Determine the (X, Y) coordinate at the center of the cell enclosing the given text.  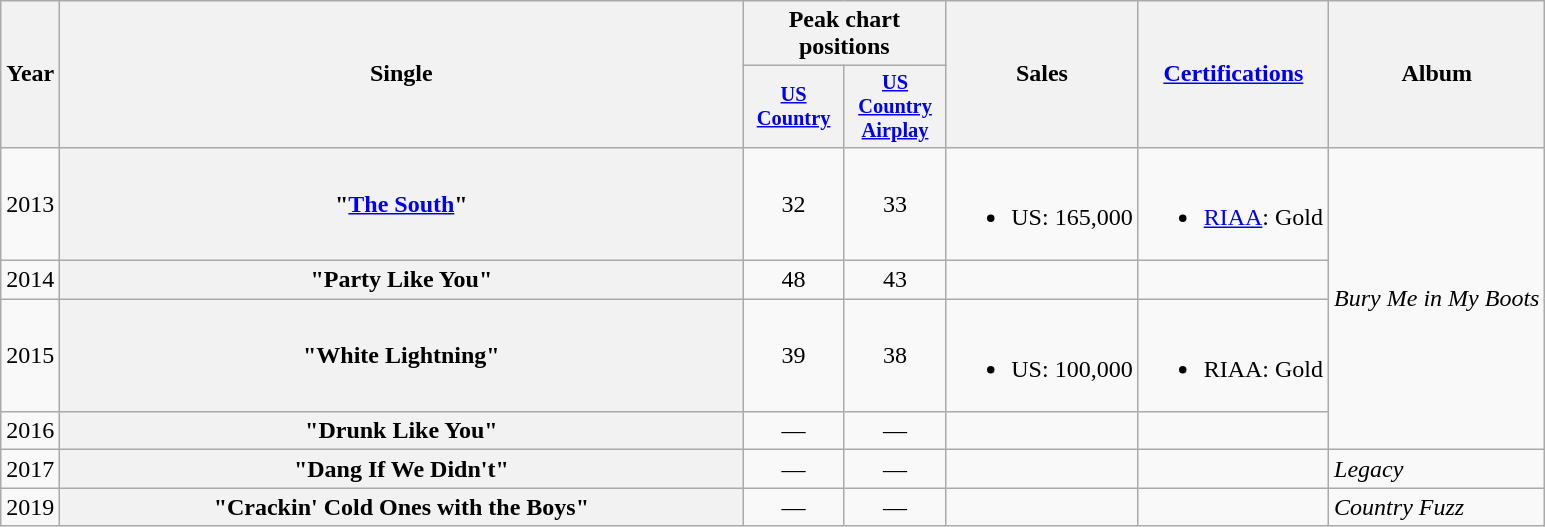
2014 (30, 280)
"Crackin' Cold Ones with the Boys" (402, 507)
32 (794, 204)
Country Fuzz (1437, 507)
2019 (30, 507)
Certifications (1233, 74)
2015 (30, 356)
Year (30, 74)
2016 (30, 431)
"Dang If We Didn't" (402, 469)
48 (794, 280)
Bury Me in My Boots (1437, 298)
39 (794, 356)
Legacy (1437, 469)
38 (894, 356)
2013 (30, 204)
US: 165,000 (1042, 204)
33 (894, 204)
2017 (30, 469)
"The South" (402, 204)
US Country Airplay (894, 107)
43 (894, 280)
Peak chartpositions (844, 34)
"White Lightning" (402, 356)
US: 100,000 (1042, 356)
"Party Like You" (402, 280)
Sales (1042, 74)
Single (402, 74)
"Drunk Like You" (402, 431)
Album (1437, 74)
US Country (794, 107)
